Provide the (x, y) coordinate of the cell's center where the given text is located.  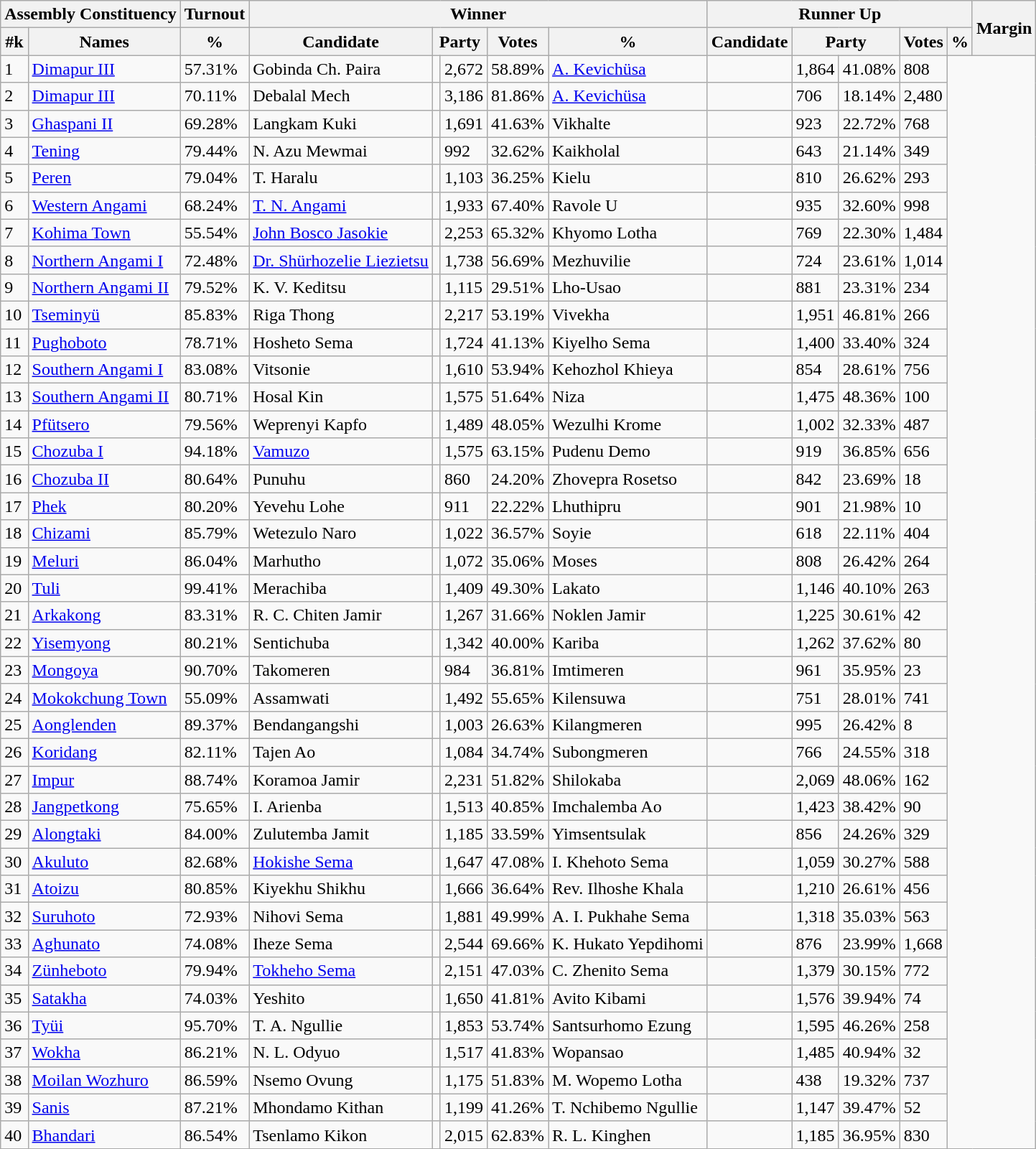
Weprenyi Kapfo (341, 424)
329 (923, 834)
Margin (1004, 28)
72.93% (215, 916)
51.64% (517, 397)
T. A. Ngullie (341, 1025)
35.06% (517, 561)
1,853 (464, 1025)
Kilensuwa (628, 697)
Mongoya (104, 670)
1,864 (816, 69)
1,724 (464, 343)
82.68% (215, 862)
34 (14, 971)
1,489 (464, 424)
26.63% (517, 725)
2,015 (464, 1135)
264 (923, 561)
Subongmeren (628, 752)
741 (923, 697)
1,595 (816, 1025)
588 (923, 862)
31 (14, 889)
Sanis (104, 1107)
Nihovi Sema (341, 916)
39.94% (869, 998)
29.51% (517, 287)
Merachiba (341, 588)
36.85% (869, 452)
11 (14, 343)
67.40% (517, 205)
79.44% (215, 151)
30.15% (869, 971)
Avito Kibami (628, 998)
K. Hukato Yepdihomi (628, 944)
Tseminyü (104, 315)
78.71% (215, 343)
1,342 (464, 643)
T. Nchibemo Ngullie (628, 1107)
51.83% (517, 1080)
456 (923, 889)
Tening (104, 151)
32.33% (869, 424)
63.15% (517, 452)
911 (464, 506)
28.01% (869, 697)
Suruhoto (104, 916)
88.74% (215, 779)
1,147 (816, 1107)
Kariba (628, 643)
Meluri (104, 561)
Noklen Jamir (628, 615)
30 (14, 862)
2,069 (816, 779)
55.65% (517, 697)
Rev. Ilhoshe Khala (628, 889)
Assembly Constituency (90, 14)
Hosal Kin (341, 397)
Lhuthipru (628, 506)
293 (923, 178)
Lakato (628, 588)
1,400 (816, 343)
Kohima Town (104, 233)
85.83% (215, 315)
28.61% (869, 370)
53.74% (517, 1025)
Takomeren (341, 670)
Mezhuvilie (628, 260)
21.98% (869, 506)
810 (816, 178)
85.79% (215, 534)
30.27% (869, 862)
22.30% (869, 233)
23.99% (869, 944)
Kaikholal (628, 151)
20 (14, 588)
1,668 (923, 944)
Assamwati (341, 697)
90.70% (215, 670)
48.05% (517, 424)
83.08% (215, 370)
74 (923, 998)
46.26% (869, 1025)
94.18% (215, 452)
84.00% (215, 834)
1,650 (464, 998)
Imtimeren (628, 670)
643 (816, 151)
Akuluto (104, 862)
1,485 (816, 1053)
Vivekha (628, 315)
69.28% (215, 124)
Southern Angami II (104, 397)
1,267 (464, 615)
Yevehu Lohe (341, 506)
856 (816, 834)
41.63% (517, 124)
Wetezulo Naro (341, 534)
89.37% (215, 725)
47.08% (517, 862)
768 (923, 124)
854 (816, 370)
1,262 (816, 643)
100 (923, 397)
Aghunato (104, 944)
46.81% (869, 315)
Pughoboto (104, 343)
62.83% (517, 1135)
1,951 (816, 315)
36.95% (869, 1135)
1 (14, 69)
Gobinda Ch. Paira (341, 69)
80.20% (215, 506)
Riga Thong (341, 315)
Zhovepra Rosetso (628, 479)
M. Wopemo Lotha (628, 1080)
995 (816, 725)
80.71% (215, 397)
87.21% (215, 1107)
Tajen Ao (341, 752)
1,513 (464, 807)
1,610 (464, 370)
68.24% (215, 205)
Yeshito (341, 998)
I. Arienba (341, 807)
34.74% (517, 752)
Tsenlamo Kikon (341, 1135)
1,666 (464, 889)
86.59% (215, 1080)
Satakha (104, 998)
2,217 (464, 315)
25 (14, 725)
57.31% (215, 69)
769 (816, 233)
40.00% (517, 643)
1,084 (464, 752)
Winner (478, 14)
24.26% (869, 834)
Southern Angami I (104, 370)
1,210 (816, 889)
1,409 (464, 588)
14 (14, 424)
Khyomo Lotha (628, 233)
Moses (628, 561)
737 (923, 1080)
41.13% (517, 343)
22.22% (517, 506)
51.82% (517, 779)
41.81% (517, 998)
Arkakong (104, 615)
36.64% (517, 889)
830 (923, 1135)
487 (923, 424)
3,186 (464, 96)
1,072 (464, 561)
22 (14, 643)
Tyüi (104, 1025)
21 (14, 615)
1,022 (464, 534)
1,423 (816, 807)
56.69% (517, 260)
Debalal Mech (341, 96)
83.31% (215, 615)
656 (923, 452)
Kiyekhu Shikhu (341, 889)
86.21% (215, 1053)
Iheze Sema (341, 944)
N. L. Odyuo (341, 1053)
324 (923, 343)
28 (14, 807)
24.55% (869, 752)
1,691 (464, 124)
99.41% (215, 588)
Langkam Kuki (341, 124)
404 (923, 534)
Names (104, 42)
36.81% (517, 670)
19 (14, 561)
Northern Angami II (104, 287)
1,881 (464, 916)
162 (923, 779)
72.48% (215, 260)
Sentichuba (341, 643)
Atoizu (104, 889)
48.06% (869, 779)
Chizami (104, 534)
19.32% (869, 1080)
Punuhu (341, 479)
23.61% (869, 260)
39 (14, 1107)
82.11% (215, 752)
37.62% (869, 643)
Tuli (104, 588)
Phek (104, 506)
18.14% (869, 96)
724 (816, 260)
74.03% (215, 998)
42 (923, 615)
T. Haralu (341, 178)
1,014 (923, 260)
2,544 (464, 944)
1,517 (464, 1053)
13 (14, 397)
4 (14, 151)
266 (923, 315)
26.61% (869, 889)
901 (816, 506)
Koridang (104, 752)
1,225 (816, 615)
36.25% (517, 178)
Chozuba I (104, 452)
2,231 (464, 779)
1,576 (816, 998)
80 (923, 643)
27 (14, 779)
860 (464, 479)
41.08% (869, 69)
563 (923, 916)
Niza (628, 397)
1,103 (464, 178)
Runner Up (840, 14)
Aonglenden (104, 725)
1,003 (464, 725)
John Bosco Jasokie (341, 233)
Dr. Shürhozelie Liezietsu (341, 260)
Impur (104, 779)
Yisemyong (104, 643)
Kilangmeren (628, 725)
41.26% (517, 1107)
80.64% (215, 479)
Zulutemba Jamit (341, 834)
23.69% (869, 479)
75.65% (215, 807)
81.86% (517, 96)
33 (14, 944)
Wezulhi Krome (628, 424)
Moilan Wozhuro (104, 1080)
79.56% (215, 424)
24.20% (517, 479)
40 (14, 1135)
5 (14, 178)
Kehozhol Khieya (628, 370)
26 (14, 752)
53.19% (517, 315)
318 (923, 752)
Soyie (628, 534)
1,059 (816, 862)
15 (14, 452)
#k (14, 42)
79.94% (215, 971)
37 (14, 1053)
876 (816, 944)
2 (14, 96)
6 (14, 205)
86.04% (215, 561)
55.09% (215, 697)
52 (923, 1107)
70.11% (215, 96)
Pudenu Demo (628, 452)
Western Angami (104, 205)
756 (923, 370)
Marhutho (341, 561)
T. N. Angami (341, 205)
Yimsentsulak (628, 834)
49.30% (517, 588)
842 (816, 479)
53.94% (517, 370)
79.52% (215, 287)
1,647 (464, 862)
36.57% (517, 534)
21.14% (869, 151)
17 (14, 506)
7 (14, 233)
30.61% (869, 615)
40.85% (517, 807)
23.31% (869, 287)
55.54% (215, 233)
1,146 (816, 588)
Vamuzo (341, 452)
2,672 (464, 69)
2,151 (464, 971)
881 (816, 287)
Ghaspani II (104, 124)
39.47% (869, 1107)
Hosheto Sema (341, 343)
Peren (104, 178)
998 (923, 205)
1,318 (816, 916)
438 (816, 1080)
Chozuba II (104, 479)
1,738 (464, 260)
Kielu (628, 178)
80.85% (215, 889)
Northern Angami I (104, 260)
26.62% (869, 178)
12 (14, 370)
Pfütsero (104, 424)
31.66% (517, 615)
N. Azu Mewmai (341, 151)
Bhandari (104, 1135)
992 (464, 151)
74.08% (215, 944)
22.72% (869, 124)
32.60% (869, 205)
2,480 (923, 96)
16 (14, 479)
R. L. Kinghen (628, 1135)
Alongtaki (104, 834)
1,115 (464, 287)
1,933 (464, 205)
90 (923, 807)
618 (816, 534)
923 (816, 124)
32.62% (517, 151)
Hokishe Sema (341, 862)
258 (923, 1025)
40.94% (869, 1053)
35 (14, 998)
1,199 (464, 1107)
C. Zhenito Sema (628, 971)
Kiyelho Sema (628, 343)
706 (816, 96)
41.83% (517, 1053)
919 (816, 452)
766 (816, 752)
Bendangangshi (341, 725)
Lho-Usao (628, 287)
9 (14, 287)
K. V. Keditsu (341, 287)
58.89% (517, 69)
1,484 (923, 233)
1,492 (464, 697)
234 (923, 287)
29 (14, 834)
65.32% (517, 233)
1,175 (464, 1080)
Tokheho Sema (341, 971)
A. I. Pukhahe Sema (628, 916)
33.59% (517, 834)
95.70% (215, 1025)
Mhondamo Kithan (341, 1107)
349 (923, 151)
Vitsonie (341, 370)
80.21% (215, 643)
Koramoa Jamir (341, 779)
R. C. Chiten Jamir (341, 615)
47.03% (517, 971)
Santsurhomo Ezung (628, 1025)
I. Khehoto Sema (628, 862)
935 (816, 205)
3 (14, 124)
751 (816, 697)
69.66% (517, 944)
Wopansao (628, 1053)
Vikhalte (628, 124)
48.36% (869, 397)
Imchalemba Ao (628, 807)
Shilokaba (628, 779)
35.03% (869, 916)
263 (923, 588)
49.99% (517, 916)
772 (923, 971)
38 (14, 1080)
Wokha (104, 1053)
40.10% (869, 588)
38.42% (869, 807)
961 (816, 670)
35.95% (869, 670)
1,002 (816, 424)
1,475 (816, 397)
1,379 (816, 971)
22.11% (869, 534)
Turnout (215, 14)
86.54% (215, 1135)
Ravole U (628, 205)
2,253 (464, 233)
24 (14, 697)
79.04% (215, 178)
36 (14, 1025)
Nsemo Ovung (341, 1080)
Zünheboto (104, 971)
984 (464, 670)
Jangpetkong (104, 807)
Mokokchung Town (104, 697)
33.40% (869, 343)
